Detect which cell encompasses the target text, then output its [X, Y] center coordinate. 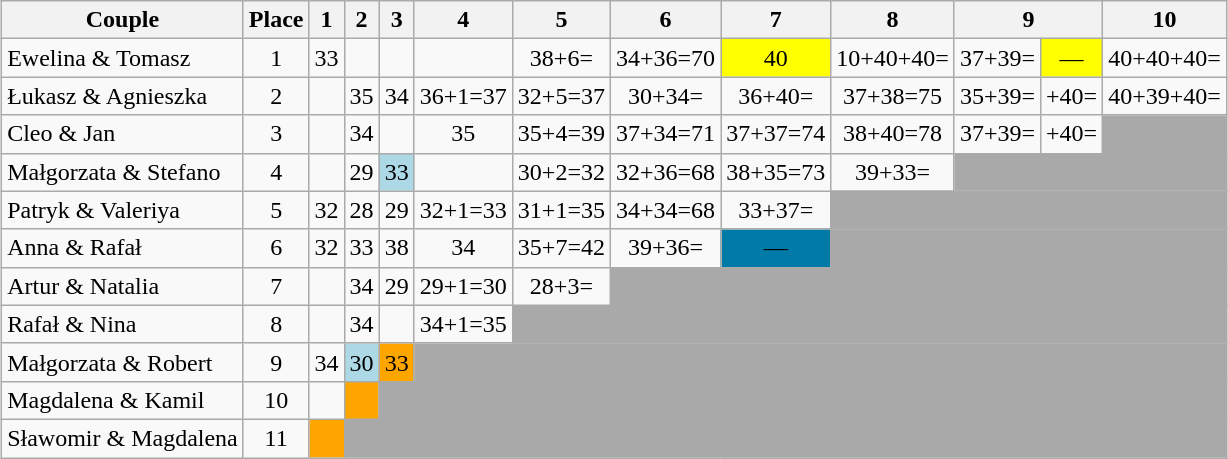
40+39+40= [1165, 96]
30+2=32 [561, 172]
Anna & Rafał [123, 248]
40 [776, 58]
35+7=42 [561, 248]
40+40+40= [1165, 58]
Małgorzata & Stefano [123, 172]
Łukasz & Agnieszka [123, 96]
Sławomir & Magdalena [123, 438]
Małgorzata & Robert [123, 362]
38+40=78 [893, 134]
32+1=33 [463, 210]
Place [276, 20]
31+1=35 [561, 210]
11 [276, 438]
38 [396, 248]
29+1=30 [463, 286]
34+1=35 [463, 324]
38+35=73 [776, 172]
28 [362, 210]
34+34=68 [665, 210]
37+34=71 [665, 134]
36+1=37 [463, 96]
28+3= [561, 286]
10+40+40= [893, 58]
30 [362, 362]
38+6= [561, 58]
36+40= [776, 96]
30+34= [665, 96]
35+4=39 [561, 134]
32+5=37 [561, 96]
Patryk & Valeriya [123, 210]
34+36=70 [665, 58]
39+33= [893, 172]
32+36=68 [665, 172]
33+37= [776, 210]
35+39= [997, 96]
Cleo & Jan [123, 134]
37+38=75 [893, 96]
Magdalena & Kamil [123, 400]
Rafał & Nina [123, 324]
Couple [123, 20]
39+36= [665, 248]
Ewelina & Tomasz [123, 58]
37+37=74 [776, 134]
Artur & Natalia [123, 286]
